From the cell containing the given text, extract its center point as (X, Y) coordinate. 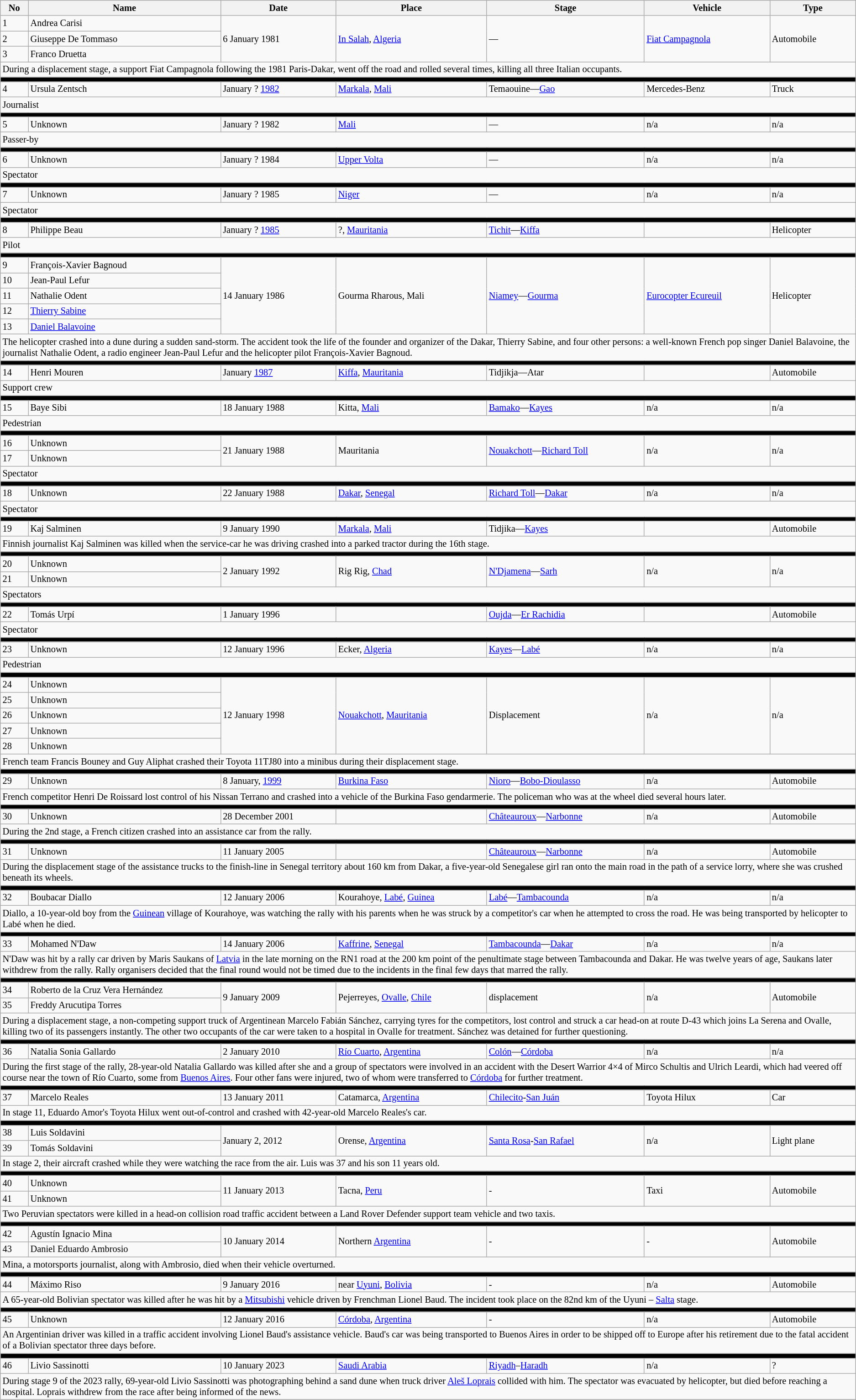
Andrea Carisi (125, 23)
In stage 2, their aircraft crashed while they were watching the race from the air. Luis was 37 and his son 11 years old. (428, 1163)
Henri Mouren (125, 373)
Ursula Zentsch (125, 89)
22 (15, 614)
Northern Argentina (411, 1242)
Tacna, Peru (411, 1190)
Fiat Campagnola (707, 38)
near Uyuni, Bolivia (411, 1284)
Río Cuarto, Argentina (411, 1051)
9 (15, 265)
16 (15, 443)
Mercedes-Benz (707, 89)
34 (15, 990)
Kayes—Labé (565, 650)
Name (125, 8)
N'Djamena—Sarh (565, 571)
5 (15, 124)
Richard Toll—Dakar (565, 493)
Nouakchott, Mauritania (411, 715)
Taxi (707, 1190)
11 January 2013 (278, 1190)
7 (15, 195)
Light plane (813, 1140)
?, Mauritania (411, 230)
Displacement (565, 715)
42 (15, 1234)
Baye Sibi (125, 408)
Pejerreyes, Ovalle, Chile (411, 998)
33 (15, 944)
13 (15, 327)
Niger (411, 195)
27 (15, 731)
displacement (565, 998)
January 2, 2012 (278, 1140)
2 (15, 39)
Mohamed N'Daw (125, 944)
Nathalie Odent (125, 296)
14 January 2006 (278, 944)
Dakar, Senegal (411, 493)
Tidjika—Kayes (565, 528)
January 1987 (278, 373)
2 January 2010 (278, 1051)
? (813, 1366)
Freddy Arucutipa Torres (125, 1005)
13 January 2011 (278, 1098)
6 January 1981 (278, 38)
Ecker, Algeria (411, 650)
Orense, Argentina (411, 1140)
Máximo Riso (125, 1284)
Boubacar Diallo (125, 898)
Mauritania (411, 450)
Córdoba, Argentina (411, 1320)
Type (813, 8)
Two Peruvian spectators were killed in a head-on collision road traffic accident between a Land Rover Defender support team vehicle and two taxis. (428, 1214)
12 January 2016 (278, 1320)
Giuseppe De Tommaso (125, 39)
Roberto de la Cruz Vera Hernández (125, 990)
Jean-Paul Lefur (125, 280)
Eurocopter Ecureuil (707, 296)
Chilecito-San Juán (565, 1098)
Livio Sassinotti (125, 1366)
Journalist (428, 105)
Upper Volta (411, 159)
19 (15, 528)
Labé—Tambacounda (565, 898)
No (15, 8)
12 January 1996 (278, 650)
9 January 2009 (278, 998)
Car (813, 1098)
28 (15, 746)
12 January 2006 (278, 898)
Bamako—Kayes (565, 408)
Daniel Balavoine (125, 327)
10 January 2023 (278, 1366)
Toyota Hilux (707, 1098)
25 (15, 700)
In Salah, Algeria (411, 38)
14 January 1986 (278, 296)
11 January 2005 (278, 851)
Philippe Beau (125, 230)
Marcelo Reales (125, 1098)
Mali (411, 124)
18 January 1988 (278, 408)
Stage (565, 8)
Temaouine—Gao (565, 89)
Santa Rosa-San Rafael (565, 1140)
Kaffrine, Senegal (411, 944)
1 (15, 23)
21 January 1988 (278, 450)
Tomás Soldavini (125, 1148)
Daniel Eduardo Ambrosio (125, 1249)
Kiffa, Mauritania (411, 373)
Saudi Arabia (411, 1366)
37 (15, 1098)
38 (15, 1133)
24 (15, 685)
Thierry Sabine (125, 311)
26 (15, 715)
45 (15, 1320)
During the 2nd stage, a French citizen crashed into an assistance car from the rally. (428, 832)
28 December 2001 (278, 816)
3 (15, 54)
Mina, a motorsports journalist, along with Ambrosio, died when their vehicle overturned. (428, 1264)
11 (15, 296)
Colón—Córdoba (565, 1051)
Passer-by (428, 140)
Tomás Urpí (125, 614)
10 (15, 280)
32 (15, 898)
Oujda—Er Rachidia (565, 614)
12 January 1998 (278, 715)
4 (15, 89)
14 (15, 373)
20 (15, 564)
1 January 1996 (278, 614)
Kaj Salminen (125, 528)
12 (15, 311)
Tidjikja—Atar (565, 373)
Date (278, 8)
Place (411, 8)
Tambacounda—Dakar (565, 944)
Burkina Faso (411, 781)
31 (15, 851)
9 January 1990 (278, 528)
40 (15, 1183)
January ? 1984 (278, 159)
French team Francis Bouney and Guy Aliphat crashed their Toyota 11TJ80 into a minibus during their displacement stage. (428, 761)
8 January, 1999 (278, 781)
Truck (813, 89)
23 (15, 650)
10 January 2014 (278, 1242)
Catamarca, Argentina (411, 1098)
46 (15, 1366)
30 (15, 816)
Pilot (428, 245)
Riyadh–Haradh (565, 1366)
8 (15, 230)
43 (15, 1249)
François-Xavier Bagnoud (125, 265)
Nioro—Bobo-Dioulasso (565, 781)
Vehicle (707, 8)
22 January 1988 (278, 493)
Rig Rig, Chad (411, 571)
Natalia Sonia Gallardo (125, 1051)
39 (15, 1148)
Luis Soldavini (125, 1133)
Kourahoye, Labé, Guinea (411, 898)
Agustín Ignacio Mina (125, 1234)
21 (15, 579)
In stage 11, Eduardo Amor's Toyota Hilux went out-of-control and crashed with 42-year-old Marcelo Reales's car. (428, 1113)
18 (15, 493)
Tichit—Kiffa (565, 230)
Support crew (428, 388)
Niamey—Gourma (565, 296)
29 (15, 781)
15 (15, 408)
41 (15, 1199)
44 (15, 1284)
2 January 1992 (278, 571)
35 (15, 1005)
Spectators (428, 595)
Gourma Rharous, Mali (411, 296)
17 (15, 458)
36 (15, 1051)
9 January 2016 (278, 1284)
6 (15, 159)
Kitta, Mali (411, 408)
Franco Druetta (125, 54)
Nouakchott—Richard Toll (565, 450)
Finnish journalist Kaj Salminen was killed when the service-car he was driving crashed into a parked tractor during the 16th stage. (428, 544)
